Pinpoint the cell where the given text exists, returning its [X, Y] midpoint coordinate. 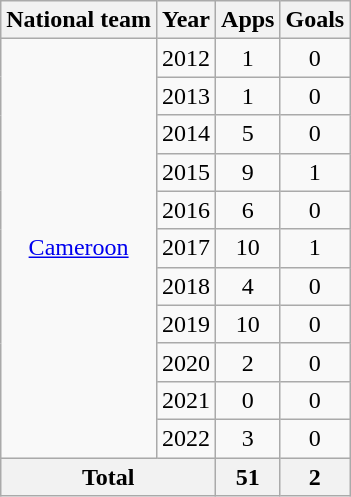
51 [248, 477]
Goals [315, 20]
9 [248, 172]
4 [248, 286]
2022 [186, 438]
2021 [186, 400]
2020 [186, 362]
2015 [186, 172]
Apps [248, 20]
Cameroon [79, 248]
2012 [186, 58]
2019 [186, 324]
2018 [186, 286]
2014 [186, 134]
3 [248, 438]
6 [248, 210]
Total [108, 477]
2013 [186, 96]
5 [248, 134]
National team [79, 20]
2016 [186, 210]
2017 [186, 248]
Year [186, 20]
